Pinpoint the cell where the given text exists, returning its [X, Y] midpoint coordinate. 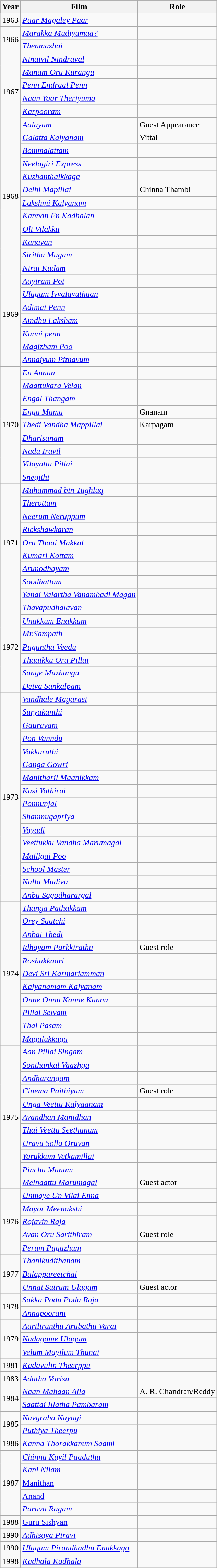
Perum Pugazhum [79, 1248]
Devi Sri Karmariamman [79, 973]
Annapoorani [79, 1313]
Soodhattam [79, 582]
Kalyanamam Kalyanam [79, 986]
Ninaivil Nindraval [79, 59]
Magizham Poo [79, 346]
Galatta Kalyanam [79, 137]
1976 [10, 1221]
En Annan [79, 372]
Manam Oru Kurangu [79, 72]
1971 [10, 542]
Manitharil Maanikkam [79, 777]
1978 [10, 1306]
Chinna Thambi [177, 190]
Puthiya Theerpu [79, 1431]
Yanai Valartha Vanambadi Magan [79, 595]
Mr.Sampath [79, 634]
1985 [10, 1424]
Thedi Vandha Mappillai [79, 425]
1963 [10, 20]
Naan Yaar Theriyuma [79, 98]
Adutha Varisu [79, 1378]
1975 [10, 1117]
Nadu Iravil [79, 451]
Therottam [79, 503]
Pinchu Manam [79, 1169]
Deiva Sankalpam [79, 686]
Arunodhayam [79, 568]
Anbai Thedi [79, 934]
Kuzhanthaikkaga [79, 177]
Saattai Illatha Pambaram [79, 1404]
Adhisaya Piravi [79, 1535]
Sange Muzhangu [79, 673]
Velum Mayilum Thunai [79, 1352]
Melnaattu Marumagal [79, 1182]
Vilayattu Pillai [79, 464]
Karpooram [79, 111]
Thanikudithanam [79, 1261]
Vittal [177, 137]
Andharangam [79, 1078]
Mayor Meenakshi [79, 1208]
Unmaye Un Vilai Enna [79, 1195]
Annaiyum Pithavum [79, 359]
Vayadi [79, 830]
Nalla Mudivu [79, 882]
Vakkuruthi [79, 751]
Thai Pasam [79, 1026]
Gnanam [177, 412]
Paruva Ragam [79, 1509]
Avandhan Manidhan [79, 1117]
Kasi Yathirai [79, 790]
Kadhala Kadhala [79, 1561]
Avan Oru Sarithiram [79, 1235]
1987 [10, 1483]
Unnai Sutrum Ulagam [79, 1287]
Chinna Kuyil Paaduthu [79, 1457]
Kadavulin Theerppu [79, 1365]
Aayiram Poi [79, 281]
Thai Veettu Seethanam [79, 1130]
1984 [10, 1398]
Guru Sishyan [79, 1522]
Year [10, 7]
Veettukku Vandha Marumagal [79, 843]
Naan Mahaan Alla [79, 1391]
1968 [10, 196]
Guest Appearance [177, 124]
Kanavan [79, 242]
Aindhu Laksham [79, 320]
Sakka Podu Podu Raja [79, 1300]
Neelagiri Express [79, 164]
Maattukara Velan [79, 386]
Lakshmi Kalyanam [79, 203]
1986 [10, 1444]
Thavapudhalavan [79, 608]
Adimai Penn [79, 307]
1998 [10, 1561]
1967 [10, 92]
Film [79, 7]
Role [177, 7]
Snegithi [79, 477]
Ulagam Ivvalavuthaan [79, 294]
Siritha Mugam [79, 255]
Magalukkaga [79, 1039]
Ganga Gowri [79, 764]
Pon Vanndu [79, 738]
Idhayam Parkkirathu [79, 947]
A. R. Chandran/Reddy [177, 1391]
1977 [10, 1274]
Oli Vilakku [79, 229]
Unga Veettu Kalyaanam [79, 1104]
1969 [10, 314]
Orey Saatchi [79, 921]
Kanni penn [79, 333]
Ponnunjal [79, 804]
1973 [10, 797]
Gauravam [79, 725]
Rickshawkaran [79, 529]
Nadagame Ulagam [79, 1339]
Muhammad bin Tughluq [79, 490]
Balappareetchai [79, 1274]
Engal Thangam [79, 399]
1983 [10, 1378]
Anbu Sagodharargal [79, 895]
Oru Thaai Makkal [79, 542]
1974 [10, 973]
Dharisanam [79, 438]
Uravu Solla Oruvan [79, 1143]
Rojavin Raja [79, 1222]
Puguntha Veedu [79, 647]
Neerum Neruppum [79, 516]
Thanga Pathakkam [79, 908]
Marakka Mudiyumaa? [79, 33]
Kanna Thorakkanum Saami [79, 1444]
1966 [10, 39]
Enga Mama [79, 412]
Pillai Selvam [79, 1013]
Kumari Kottam [79, 555]
Aalayam [79, 124]
Vandhale Magarasi [79, 699]
Ulagam Pirandhadhu Enakkaga [79, 1548]
Aarilirunthu Arubathu Varai [79, 1326]
1988 [10, 1522]
Roshakkaari [79, 960]
Unakkum Enakkum [79, 621]
Navgraha Nayagi [79, 1418]
Onne Onnu Kanne Kannu [79, 1000]
Paar Magaley Paar [79, 20]
Thenmazhai [79, 46]
1981 [10, 1365]
Kani Nilam [79, 1470]
Thaaikku Oru Pillai [79, 660]
Bommalattam [79, 150]
Delhi Mapillai [79, 190]
Kannan En Kadhalan [79, 216]
Suryakanthi [79, 712]
Manithan [79, 1483]
School Master [79, 869]
1972 [10, 647]
Yarukkum Vetkamillai [79, 1156]
1979 [10, 1339]
Nirai Kudam [79, 268]
1970 [10, 425]
Aan Pillai Singam [79, 1052]
Karpagam [177, 425]
Penn Endraal Penn [79, 85]
Sonthankal Vaazhga [79, 1065]
Cinema Paithiyam [79, 1091]
Shanmugapriya [79, 817]
Malligai Poo [79, 856]
Anand [79, 1496]
